Return (x, y) of the center of cell containing provided text 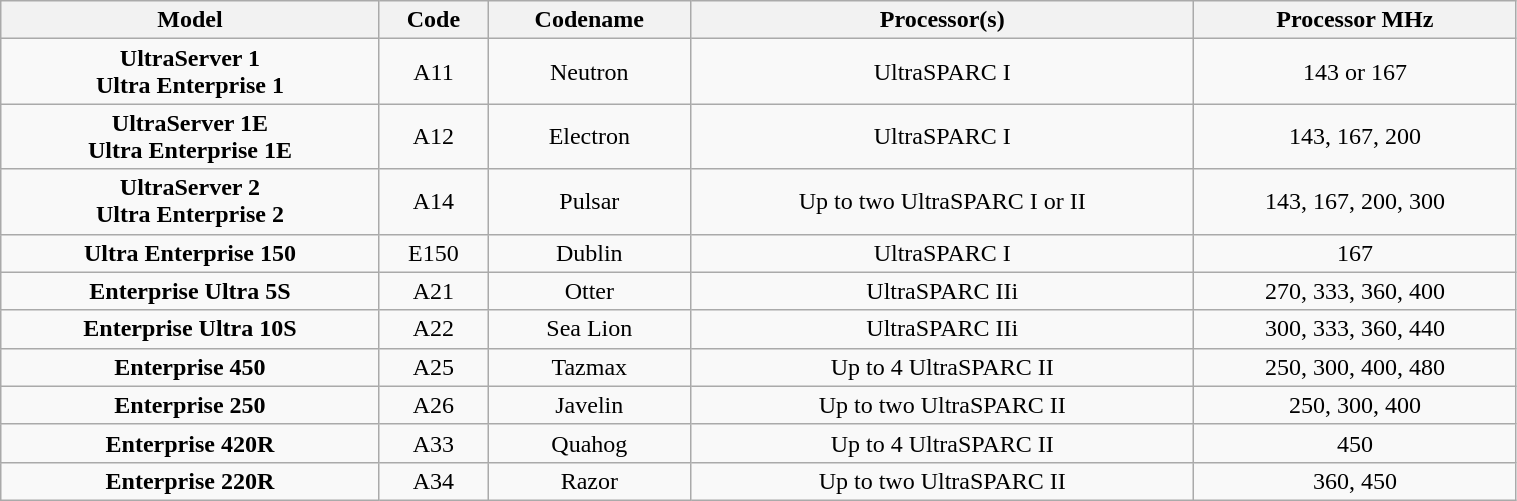
Enterprise 450 (190, 367)
Otter (590, 291)
Up to two UltraSPARC I or II (942, 202)
A11 (434, 72)
Enterprise 420R (190, 443)
Model (190, 20)
Dublin (590, 253)
Electron (590, 136)
A34 (434, 481)
300, 333, 360, 440 (1355, 329)
Neutron (590, 72)
450 (1355, 443)
360, 450 (1355, 481)
143, 167, 200, 300 (1355, 202)
UltraServer 2Ultra Enterprise 2 (190, 202)
250, 300, 400, 480 (1355, 367)
A12 (434, 136)
Codename (590, 20)
Pulsar (590, 202)
Sea Lion (590, 329)
Enterprise 250 (190, 405)
Ultra Enterprise 150 (190, 253)
A22 (434, 329)
143 or 167 (1355, 72)
143, 167, 200 (1355, 136)
Processor MHz (1355, 20)
270, 333, 360, 400 (1355, 291)
A25 (434, 367)
Enterprise Ultra 5S (190, 291)
Enterprise 220R (190, 481)
250, 300, 400 (1355, 405)
Razor (590, 481)
UltraServer 1EUltra Enterprise 1E (190, 136)
Javelin (590, 405)
A26 (434, 405)
E150 (434, 253)
UltraServer 1Ultra Enterprise 1 (190, 72)
Enterprise Ultra 10S (190, 329)
A21 (434, 291)
Quahog (590, 443)
Code (434, 20)
Tazmax (590, 367)
167 (1355, 253)
Processor(s) (942, 20)
A33 (434, 443)
A14 (434, 202)
